Provide the (x, y) coordinate of the cell's center where the given text is located.  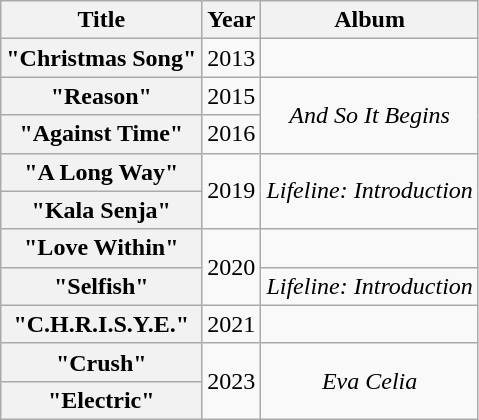
And So It Begins (370, 115)
"A Long Way" (102, 172)
Eva Celia (370, 381)
2020 (232, 267)
"Against Time" (102, 134)
"Electric" (102, 400)
"Crush" (102, 362)
Year (232, 20)
2019 (232, 191)
2021 (232, 324)
"Christmas Song" (102, 58)
"Selfish" (102, 286)
"C.H.R.I.S.Y.E." (102, 324)
"Reason" (102, 96)
Title (102, 20)
2015 (232, 96)
2013 (232, 58)
2016 (232, 134)
Album (370, 20)
2023 (232, 381)
"Love Within" (102, 248)
"Kala Senja" (102, 210)
